Capture the cell that displays the provided text and extract its (X, Y) central coordinate. 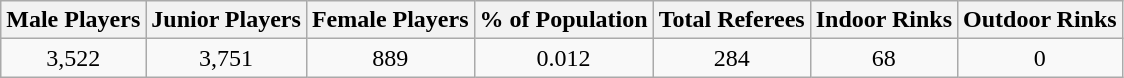
0.012 (564, 58)
Total Referees (732, 20)
Male Players (74, 20)
3,522 (74, 58)
Female Players (390, 20)
Indoor Rinks (884, 20)
68 (884, 58)
889 (390, 58)
Outdoor Rinks (1040, 20)
0 (1040, 58)
284 (732, 58)
3,751 (226, 58)
Junior Players (226, 20)
% of Population (564, 20)
